Return [X, Y] of the center of cell containing provided text 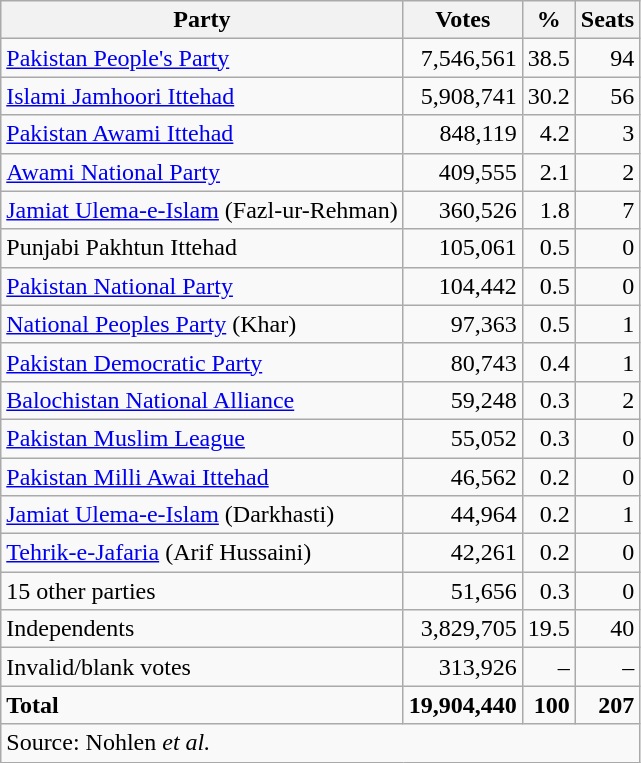
Balochistan National Alliance [202, 400]
Pakistan Democratic Party [202, 362]
Pakistan People's Party [202, 58]
56 [607, 96]
3,829,705 [462, 629]
30.2 [548, 96]
38.5 [548, 58]
Party [202, 20]
7 [607, 210]
59,248 [462, 400]
Jamiat Ulema-e-Islam (Fazl-ur-Rehman) [202, 210]
97,363 [462, 324]
360,526 [462, 210]
Pakistan Awami Ittehad [202, 134]
2.1 [548, 172]
Invalid/blank votes [202, 667]
7,546,561 [462, 58]
44,964 [462, 515]
Pakistan Muslim League [202, 438]
15 other parties [202, 591]
409,555 [462, 172]
94 [607, 58]
848,119 [462, 134]
19.5 [548, 629]
19,904,440 [462, 705]
0.4 [548, 362]
Awami National Party [202, 172]
Seats [607, 20]
4.2 [548, 134]
Pakistan Milli Awai Ittehad [202, 477]
Pakistan National Party [202, 286]
% [548, 20]
Tehrik-e-Jafaria (Arif Hussaini) [202, 553]
Source: Nohlen et al. [320, 743]
National Peoples Party (Khar) [202, 324]
100 [548, 705]
Independents [202, 629]
Islami Jamhoori Ittehad [202, 96]
Votes [462, 20]
40 [607, 629]
51,656 [462, 591]
313,926 [462, 667]
Jamiat Ulema-e-Islam (Darkhasti) [202, 515]
55,052 [462, 438]
5,908,741 [462, 96]
80,743 [462, 362]
207 [607, 705]
3 [607, 134]
46,562 [462, 477]
42,261 [462, 553]
Total [202, 705]
Punjabi Pakhtun Ittehad [202, 248]
1.8 [548, 210]
105,061 [462, 248]
104,442 [462, 286]
